Detect which cell encompasses the target text, then output its [x, y] center coordinate. 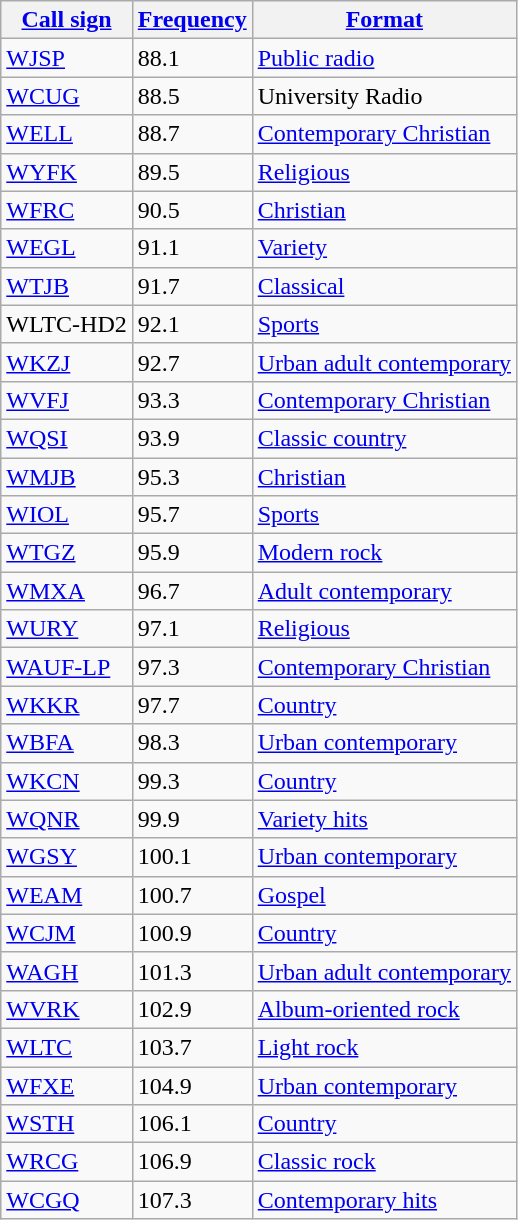
WSTH [67, 1124]
99.9 [192, 819]
99.3 [192, 781]
WLTC [67, 1047]
97.1 [192, 629]
University Radio [384, 96]
WTGZ [67, 553]
100.1 [192, 857]
91.7 [192, 286]
WAGH [67, 971]
WVRK [67, 1009]
Format [384, 20]
WCJM [67, 933]
WEGL [67, 248]
WLTC-HD2 [67, 324]
WKCN [67, 781]
103.7 [192, 1047]
97.3 [192, 667]
Classic rock [384, 1162]
WVFJ [67, 400]
WAUF-LP [67, 667]
Contemporary hits [384, 1200]
WTJB [67, 286]
Call sign [67, 20]
92.1 [192, 324]
WMXA [67, 591]
WQSI [67, 438]
WFXE [67, 1085]
Frequency [192, 20]
104.9 [192, 1085]
WYFK [67, 172]
88.5 [192, 96]
93.9 [192, 438]
107.3 [192, 1200]
Public radio [384, 58]
WFRC [67, 210]
89.5 [192, 172]
WBFA [67, 743]
98.3 [192, 743]
WGSY [67, 857]
WKZJ [67, 362]
92.7 [192, 362]
WEAM [67, 895]
Classic country [384, 438]
93.3 [192, 400]
WRCG [67, 1162]
Adult contemporary [384, 591]
101.3 [192, 971]
WELL [67, 134]
WCUG [67, 96]
102.9 [192, 1009]
88.1 [192, 58]
WKKR [67, 705]
95.3 [192, 477]
96.7 [192, 591]
95.7 [192, 515]
91.1 [192, 248]
Album-oriented rock [384, 1009]
WJSP [67, 58]
100.9 [192, 933]
Light rock [384, 1047]
WMJB [67, 477]
95.9 [192, 553]
106.1 [192, 1124]
Classical [384, 286]
WURY [67, 629]
90.5 [192, 210]
Variety [384, 248]
Variety hits [384, 819]
WCGQ [67, 1200]
Modern rock [384, 553]
88.7 [192, 134]
97.7 [192, 705]
Gospel [384, 895]
106.9 [192, 1162]
WIOL [67, 515]
WQNR [67, 819]
100.7 [192, 895]
